Extract the [X, Y] coordinate from the center of the cell holding the provided text.  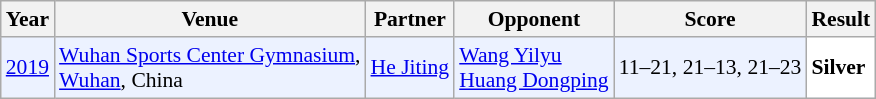
Score [710, 19]
Wang Yilyu Huang Dongping [534, 68]
Partner [410, 19]
Year [28, 19]
He Jiting [410, 68]
Result [840, 19]
Silver [840, 68]
11–21, 21–13, 21–23 [710, 68]
Opponent [534, 19]
Wuhan Sports Center Gymnasium,Wuhan, China [210, 68]
2019 [28, 68]
Venue [210, 19]
